Pinpoint the cell where the given text exists, returning its [X, Y] midpoint coordinate. 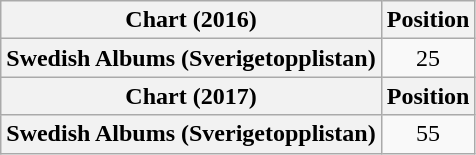
Chart (2017) [191, 96]
Chart (2016) [191, 20]
55 [428, 134]
25 [428, 58]
